Determine the (X, Y) coordinate at the center of the cell enclosing the given text.  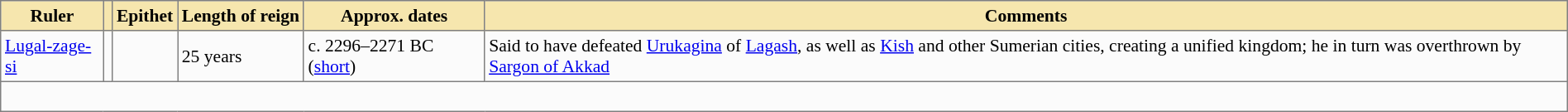
Lugal-zage-si (52, 56)
c. 2296–2271 BC (short) (394, 56)
Ruler (52, 16)
25 years (241, 56)
Epithet (146, 16)
Length of reign (241, 16)
Comments (1025, 16)
Approx. dates (394, 16)
